Return (x, y) of the center of cell containing provided text 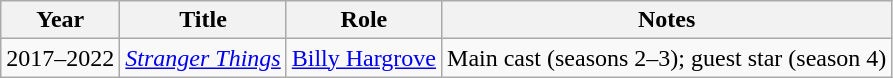
Main cast (seasons 2–3); guest star (season 4) (667, 58)
2017–2022 (60, 58)
Role (364, 20)
Title (203, 20)
Stranger Things (203, 58)
Notes (667, 20)
Billy Hargrove (364, 58)
Year (60, 20)
